Find where the given text appears and provide that cell's center as (X, Y) coordinate. 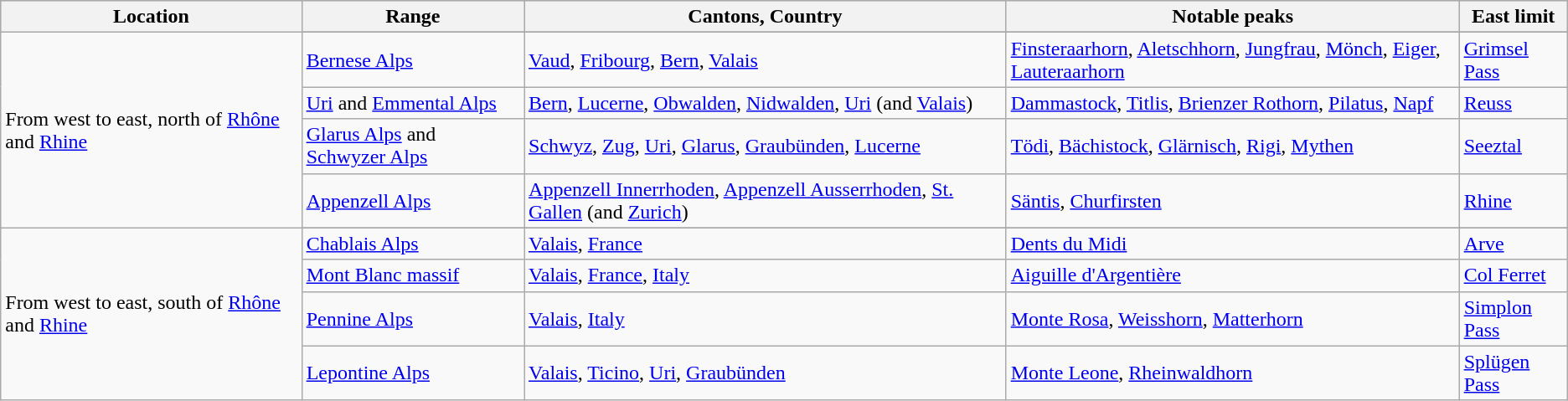
Lepontine Alps (412, 373)
Vaud, Fribourg, Bern, Valais (766, 60)
Pennine Alps (412, 318)
Seeztal (1513, 146)
Aiguille d'Argentière (1233, 275)
Valais, Italy (766, 318)
From west to east, south of Rhône and Rhine (151, 314)
Monte Leone, Rheinwaldhorn (1233, 373)
From west to east, north of Rhône and Rhine (151, 131)
Uri and Emmental Alps (412, 103)
Bernese Alps (412, 60)
Mont Blanc massif (412, 275)
Notable peaks (1233, 17)
Finsteraarhorn, Aletschhorn, Jungfrau, Mönch, Eiger, Lauteraarhorn (1233, 60)
Arve (1513, 244)
Bern, Lucerne, Obwalden, Nidwalden, Uri (and Valais) (766, 103)
Tödi, Bächistock, Glärnisch, Rigi, Mythen (1233, 146)
Säntis, Churfirsten (1233, 201)
Valais, France, Italy (766, 275)
Location (151, 17)
Valais, Ticino, Uri, Graubünden (766, 373)
Valais, France (766, 244)
Grimsel Pass (1513, 60)
Monte Rosa, Weisshorn, Matterhorn (1233, 318)
Appenzell Alps (412, 201)
Dents du Midi (1233, 244)
East limit (1513, 17)
Schwyz, Zug, Uri, Glarus, Graubünden, Lucerne (766, 146)
Simplon Pass (1513, 318)
Dammastock, Titlis, Brienzer Rothorn, Pilatus, Napf (1233, 103)
Reuss (1513, 103)
Glarus Alps and Schwyzer Alps (412, 146)
Splügen Pass (1513, 373)
Rhine (1513, 201)
Chablais Alps (412, 244)
Cantons, Country (766, 17)
Range (412, 17)
Appenzell Innerrhoden, Appenzell Ausserrhoden, St. Gallen (and Zurich) (766, 201)
Col Ferret (1513, 275)
